Return (X, Y) of the center of cell containing provided text 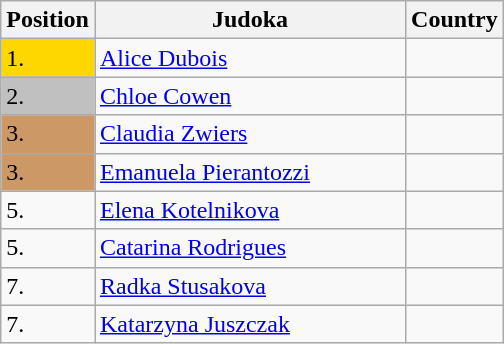
Catarina Rodrigues (250, 248)
Judoka (250, 20)
Elena Kotelnikova (250, 210)
1. (48, 58)
Chloe Cowen (250, 96)
Katarzyna Juszczak (250, 324)
Claudia Zwiers (250, 134)
Radka Stusakova (250, 286)
2. (48, 96)
Country (455, 20)
Alice Dubois (250, 58)
Position (48, 20)
Emanuela Pierantozzi (250, 172)
